Extract the (x, y) coordinate from the center of the cell holding the provided text.  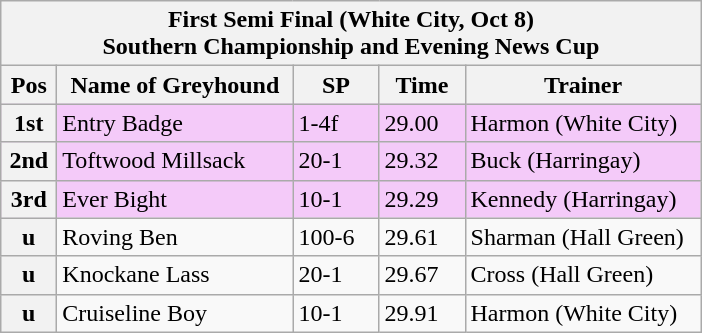
29.00 (422, 123)
Pos (29, 85)
100-6 (336, 237)
Cruiseline Boy (175, 313)
Ever Bight (175, 199)
1-4f (336, 123)
29.67 (422, 275)
Roving Ben (175, 237)
Name of Greyhound (175, 85)
29.61 (422, 237)
First Semi Final (White City, Oct 8)Southern Championship and Evening News Cup (351, 34)
Entry Badge (175, 123)
29.32 (422, 161)
Kennedy (Harringay) (583, 199)
3rd (29, 199)
Sharman (Hall Green) (583, 237)
Time (422, 85)
Cross (Hall Green) (583, 275)
SP (336, 85)
Buck (Harringay) (583, 161)
Knockane Lass (175, 275)
29.91 (422, 313)
29.29 (422, 199)
1st (29, 123)
Trainer (583, 85)
2nd (29, 161)
Toftwood Millsack (175, 161)
